From the cell containing the given text, extract its center point as [x, y] coordinate. 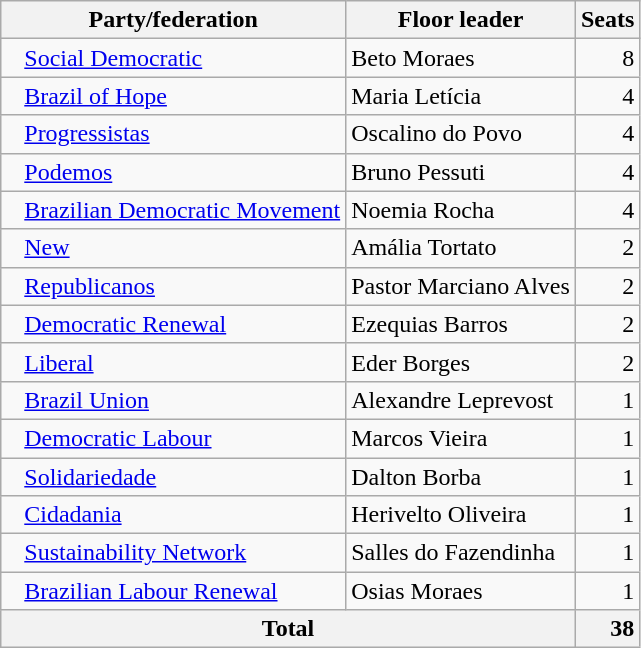
Social Democratic [174, 58]
New [174, 248]
Marcos Vieira [461, 438]
Podemos [174, 172]
Ezequias Barros [461, 324]
Democratic Renewal [174, 324]
Noemia Rocha [461, 210]
Cidadania [174, 515]
Dalton Borba [461, 477]
8 [607, 58]
Eder Borges [461, 362]
Seats [607, 20]
Sustainability Network [174, 553]
38 [607, 629]
Beto Moraes [461, 58]
Brazilian Democratic Movement [174, 210]
Alexandre Leprevost [461, 400]
Total [288, 629]
Oscalino do Povo [461, 134]
Progressistas [174, 134]
Solidariedade [174, 477]
Brazil of Hope [174, 96]
Democratic Labour [174, 438]
Osias Moraes [461, 591]
Bruno Pessuti [461, 172]
Brazil Union [174, 400]
Amália Tortato [461, 248]
Herivelto Oliveira [461, 515]
Brazilian Labour Renewal [174, 591]
Pastor Marciano Alves [461, 286]
Salles do Fazendinha [461, 553]
Maria Letícia [461, 96]
Party/federation [174, 20]
Liberal [174, 362]
Floor leader [461, 20]
Republicanos [174, 286]
